Capture the cell that displays the provided text and extract its [X, Y] central coordinate. 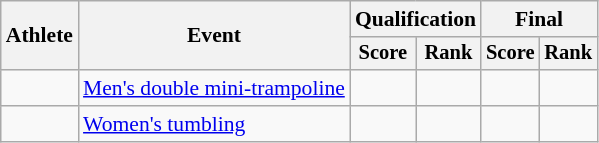
Men's double mini-trampoline [214, 88]
Women's tumbling [214, 124]
Final [539, 19]
Athlete [40, 36]
Event [214, 36]
Qualification [416, 19]
